Extract the (X, Y) coordinate from the center of the cell holding the provided text.  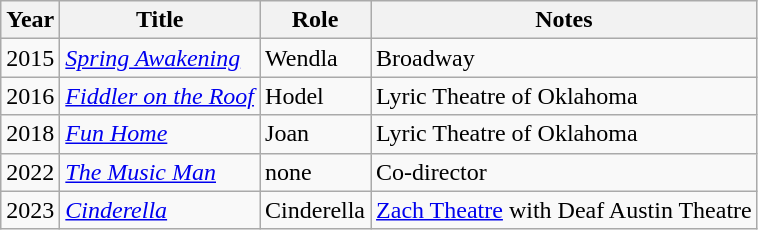
Year (30, 20)
Wendla (316, 58)
Co-director (564, 172)
2016 (30, 96)
2022 (30, 172)
2018 (30, 134)
none (316, 172)
The Music Man (160, 172)
Broadway (564, 58)
Spring Awakening (160, 58)
Hodel (316, 96)
2023 (30, 210)
Role (316, 20)
Fun Home (160, 134)
2015 (30, 58)
Title (160, 20)
Fiddler on the Roof (160, 96)
Notes (564, 20)
Zach Theatre with Deaf Austin Theatre (564, 210)
Joan (316, 134)
